Determine the [x, y] coordinate at the center of the cell enclosing the given text.  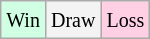
Loss [126, 20]
Draw [72, 20]
Win [24, 20]
